Determine the (x, y) coordinate at the center of the cell enclosing the given text.  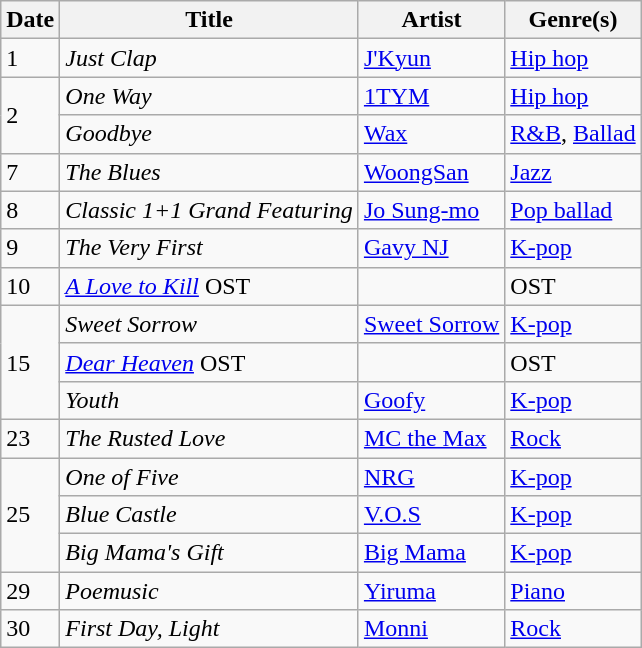
Just Clap (210, 58)
1TYM (431, 96)
Goofy (431, 400)
Monni (431, 629)
25 (30, 515)
Date (30, 20)
A Love to Kill OST (210, 286)
The Very First (210, 248)
30 (30, 629)
8 (30, 210)
Dear Heaven OST (210, 362)
Jo Sung-mo (431, 210)
2 (30, 115)
Wax (431, 134)
15 (30, 362)
MC the Max (431, 438)
Gavy NJ (431, 248)
23 (30, 438)
Big Mama (431, 553)
Pop ballad (573, 210)
Poemusic (210, 591)
10 (30, 286)
NRG (431, 477)
Youth (210, 400)
9 (30, 248)
Yiruma (431, 591)
Goodbye (210, 134)
Piano (573, 591)
Title (210, 20)
29 (30, 591)
R&B, Ballad (573, 134)
1 (30, 58)
The Rusted Love (210, 438)
Genre(s) (573, 20)
One Way (210, 96)
Classic 1+1 Grand Featuring (210, 210)
Jazz (573, 172)
Artist (431, 20)
One of Five (210, 477)
V.O.S (431, 515)
Big Mama's Gift (210, 553)
The Blues (210, 172)
7 (30, 172)
First Day, Light (210, 629)
J'Kyun (431, 58)
WoongSan (431, 172)
Blue Castle (210, 515)
